Output the [x, y] coordinate of the center of the cell containing the given text.  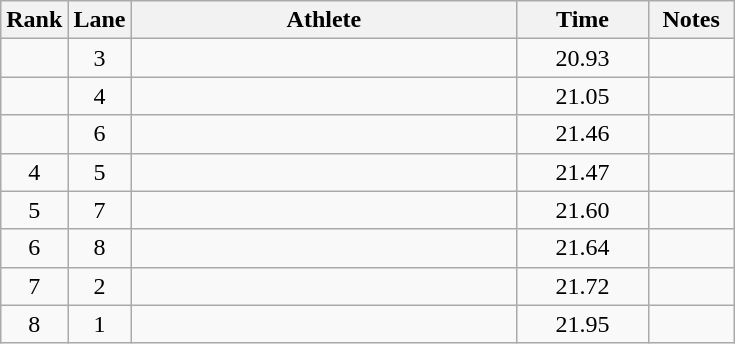
21.05 [582, 96]
21.60 [582, 210]
Notes [691, 20]
Lane [100, 20]
1 [100, 324]
21.95 [582, 324]
Rank [34, 20]
20.93 [582, 58]
Athlete [324, 20]
21.72 [582, 286]
21.47 [582, 172]
Time [582, 20]
3 [100, 58]
21.64 [582, 248]
21.46 [582, 134]
2 [100, 286]
